Find where the given text appears and provide that cell's center as (x, y) coordinate. 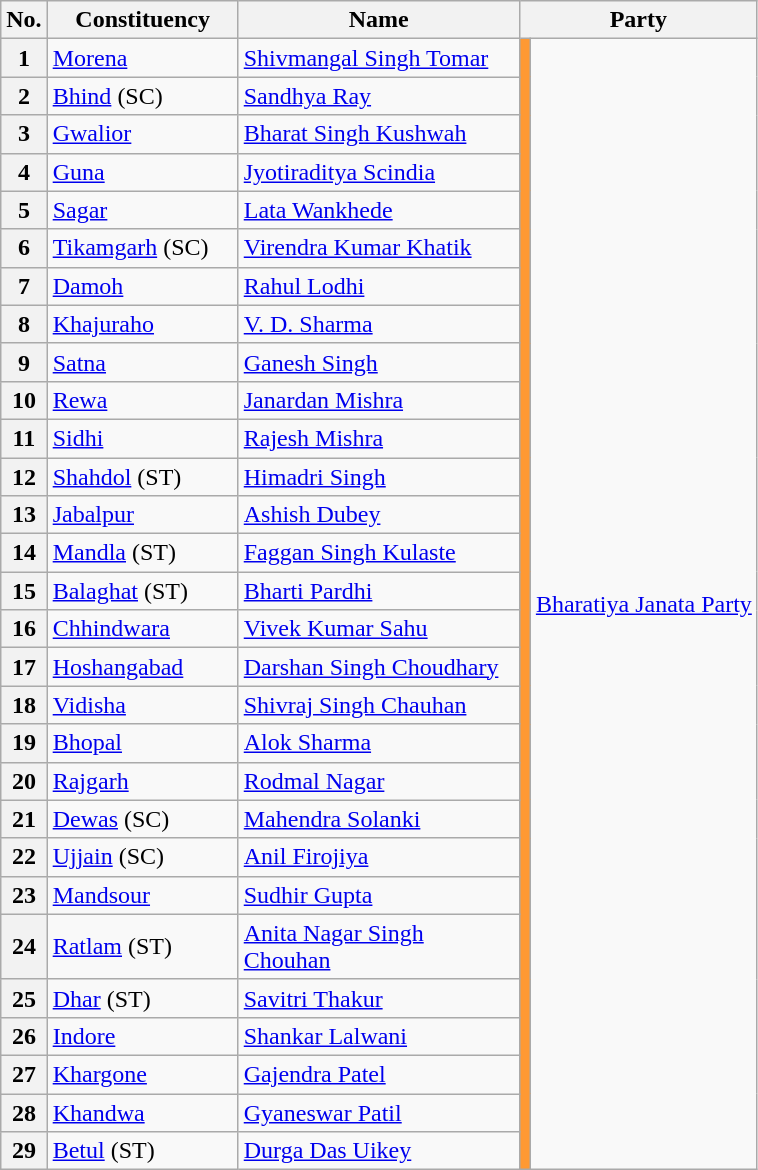
23 (24, 895)
Rajgarh (142, 781)
Savitri Thakur (378, 998)
3 (24, 134)
5 (24, 210)
Janardan Mishra (378, 400)
Vivek Kumar Sahu (378, 629)
2 (24, 96)
Jyotiraditya Scindia (378, 172)
19 (24, 743)
Shivraj Singh Chauhan (378, 705)
Bhopal (142, 743)
Damoh (142, 286)
Dhar (ST) (142, 998)
Hoshangabad (142, 667)
Mandla (ST) (142, 553)
1 (24, 58)
11 (24, 438)
Ratlam (ST) (142, 946)
Guna (142, 172)
Ashish Dubey (378, 515)
Bharatiya Janata Party (644, 604)
Name (378, 20)
Mahendra Solanki (378, 819)
Vidisha (142, 705)
16 (24, 629)
29 (24, 1151)
26 (24, 1036)
Gajendra Patel (378, 1074)
Party (638, 20)
Khargone (142, 1074)
Rewa (142, 400)
Lata Wankhede (378, 210)
Anil Firojiya (378, 857)
Faggan Singh Kulaste (378, 553)
6 (24, 248)
9 (24, 362)
22 (24, 857)
Bharti Pardhi (378, 591)
4 (24, 172)
Sandhya Ray (378, 96)
Satna (142, 362)
Shahdol (ST) (142, 477)
Sagar (142, 210)
Virendra Kumar Khatik (378, 248)
No. (24, 20)
Rodmal Nagar (378, 781)
18 (24, 705)
Shankar Lalwani (378, 1036)
Darshan Singh Choudhary (378, 667)
Alok Sharma (378, 743)
Gyaneswar Patil (378, 1113)
21 (24, 819)
Himadri Singh (378, 477)
10 (24, 400)
V. D. Sharma (378, 324)
25 (24, 998)
Rahul Lodhi (378, 286)
12 (24, 477)
Anita Nagar Singh Chouhan (378, 946)
Sudhir Gupta (378, 895)
Ganesh Singh (378, 362)
Balaghat (ST) (142, 591)
Morena (142, 58)
20 (24, 781)
Khandwa (142, 1113)
27 (24, 1074)
7 (24, 286)
Gwalior (142, 134)
Tikamgarh (SC) (142, 248)
15 (24, 591)
Durga Das Uikey (378, 1151)
8 (24, 324)
Indore (142, 1036)
Ujjain (SC) (142, 857)
Rajesh Mishra (378, 438)
13 (24, 515)
Sidhi (142, 438)
Betul (ST) (142, 1151)
24 (24, 946)
14 (24, 553)
Constituency (142, 20)
Jabalpur (142, 515)
Shivmangal Singh Tomar (378, 58)
Bharat Singh Kushwah (378, 134)
Dewas (SC) (142, 819)
17 (24, 667)
Mandsour (142, 895)
28 (24, 1113)
Bhind (SC) (142, 96)
Chhindwara (142, 629)
Khajuraho (142, 324)
